Extract the (X, Y) coordinate from the center of the cell holding the provided text.  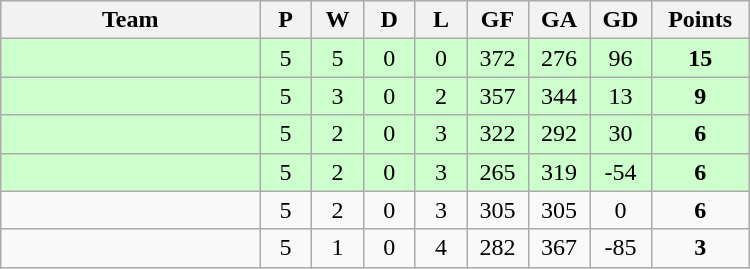
4 (441, 248)
9 (700, 96)
Points (700, 20)
13 (620, 96)
292 (558, 134)
GF (498, 20)
L (441, 20)
W (338, 20)
344 (558, 96)
1 (338, 248)
GD (620, 20)
282 (498, 248)
Team (130, 20)
-54 (620, 172)
96 (620, 58)
322 (498, 134)
-85 (620, 248)
D (389, 20)
367 (558, 248)
30 (620, 134)
372 (498, 58)
265 (498, 172)
319 (558, 172)
276 (558, 58)
P (286, 20)
GA (558, 20)
357 (498, 96)
15 (700, 58)
